Pinpoint the cell where the given text exists, returning its [X, Y] midpoint coordinate. 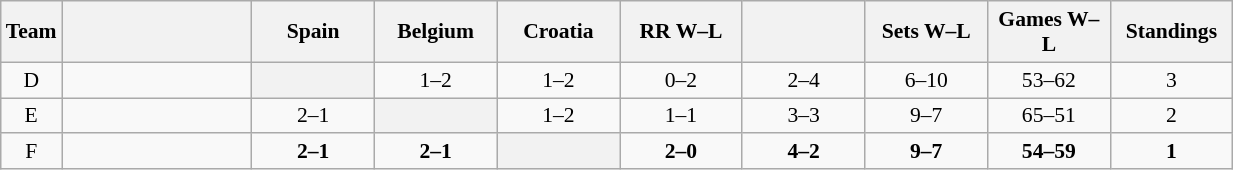
2 [1172, 116]
53–62 [1050, 80]
65–51 [1050, 116]
Standings [1172, 32]
Games W–L [1050, 32]
2–4 [804, 80]
54–59 [1050, 152]
6–10 [926, 80]
Spain [314, 32]
3 [1172, 80]
0–2 [682, 80]
Croatia [558, 32]
1 [1172, 152]
1–1 [682, 116]
Sets W–L [926, 32]
Team [32, 32]
F [32, 152]
D [32, 80]
RR W–L [682, 32]
Belgium [436, 32]
3–3 [804, 116]
4–2 [804, 152]
2–0 [682, 152]
E [32, 116]
